Scan for the cell matching the given text and deliver its (x, y) coordinate at center. 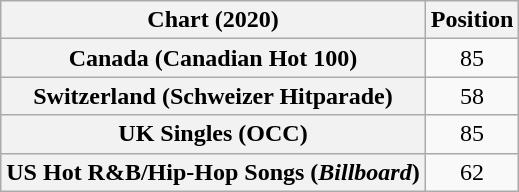
US Hot R&B/Hip-Hop Songs (Billboard) (213, 172)
Canada (Canadian Hot 100) (213, 58)
58 (472, 96)
62 (472, 172)
Position (472, 20)
UK Singles (OCC) (213, 134)
Chart (2020) (213, 20)
Switzerland (Schweizer Hitparade) (213, 96)
